Identify which cell holds the provided text, then report its (x, y) central coordinate. 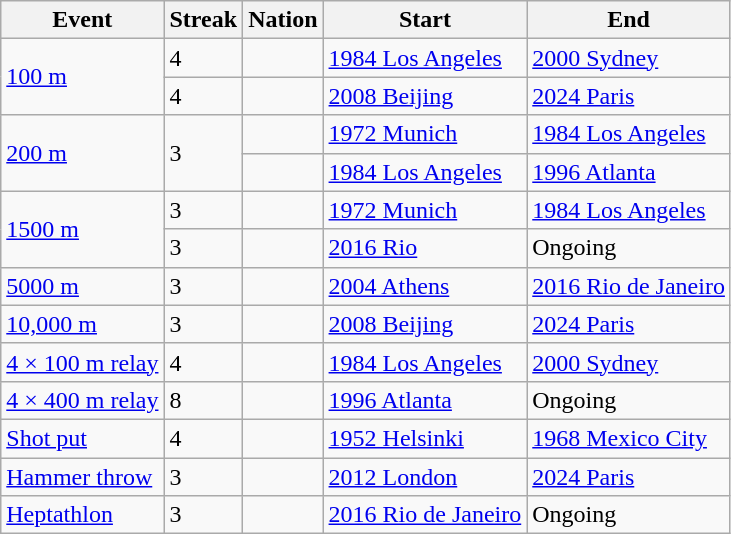
5000 m (82, 286)
End (629, 20)
10,000 m (82, 324)
100 m (82, 77)
4 × 100 m relay (82, 362)
2004 Athens (425, 286)
Start (425, 20)
1952 Helsinki (425, 438)
Shot put (82, 438)
2016 Rio (425, 248)
4 × 400 m relay (82, 400)
8 (204, 400)
Streak (204, 20)
2012 London (425, 477)
1500 m (82, 229)
Nation (283, 20)
1968 Mexico City (629, 438)
Heptathlon (82, 515)
Event (82, 20)
200 m (82, 153)
Hammer throw (82, 477)
